Locate the cell with the specified text and output its [X, Y] center coordinate. 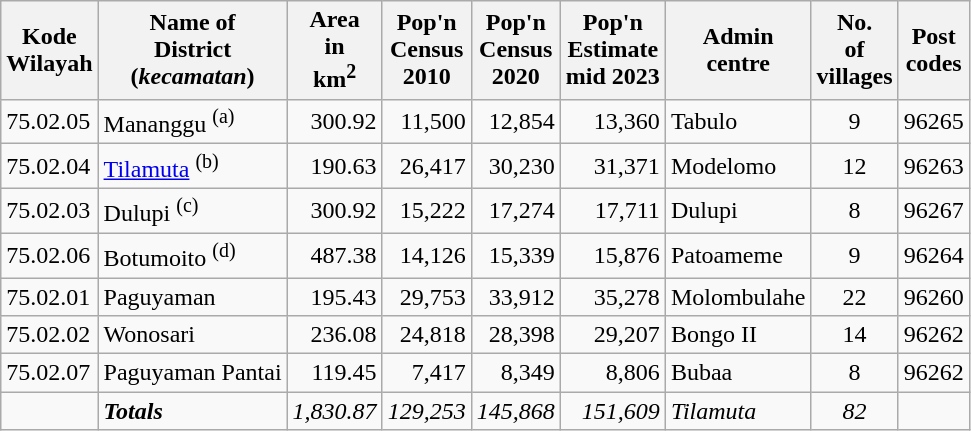
12 [854, 166]
Dulupi [738, 210]
Bongo II [738, 335]
151,609 [612, 411]
8,806 [612, 373]
8,349 [516, 373]
Postcodes [934, 50]
75.02.03 [50, 210]
11,500 [426, 122]
Tilamuta (b) [192, 166]
75.02.02 [50, 335]
1,830.87 [334, 411]
Bubaa [738, 373]
30,230 [516, 166]
195.43 [334, 297]
Paguyaman [192, 297]
96267 [934, 210]
15,339 [516, 256]
96263 [934, 166]
Wonosari [192, 335]
Tilamuta [738, 411]
7,417 [426, 373]
12,854 [516, 122]
82 [854, 411]
Mananggu (a) [192, 122]
35,278 [612, 297]
13,360 [612, 122]
75.02.01 [50, 297]
Pop'nEstimatemid 2023 [612, 50]
Botumoito (d) [192, 256]
96260 [934, 297]
Patoameme [738, 256]
17,274 [516, 210]
96264 [934, 256]
15,876 [612, 256]
29,207 [612, 335]
29,753 [426, 297]
75.02.04 [50, 166]
75.02.07 [50, 373]
487.38 [334, 256]
96265 [934, 122]
24,818 [426, 335]
14 [854, 335]
Molombulahe [738, 297]
28,398 [516, 335]
Kode Wilayah [50, 50]
Tabulo [738, 122]
14,126 [426, 256]
Pop'nCensus2020 [516, 50]
129,253 [426, 411]
Area in km2 [334, 50]
Name ofDistrict(kecamatan) [192, 50]
17,711 [612, 210]
190.63 [334, 166]
75.02.06 [50, 256]
26,417 [426, 166]
236.08 [334, 335]
31,371 [612, 166]
Totals [192, 411]
15,222 [426, 210]
75.02.05 [50, 122]
No.ofvillages [854, 50]
145,868 [516, 411]
Admincentre [738, 50]
119.45 [334, 373]
Pop'nCensus2010 [426, 50]
Paguyaman Pantai [192, 373]
33,912 [516, 297]
22 [854, 297]
Dulupi (c) [192, 210]
Modelomo [738, 166]
